Find where the given text appears and provide that cell's center as [x, y] coordinate. 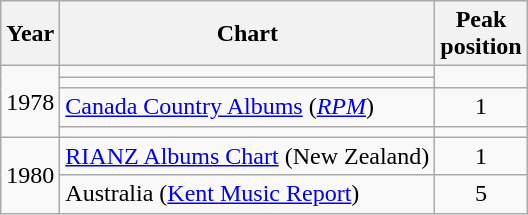
Chart [248, 34]
Peakposition [481, 34]
RIANZ Albums Chart (New Zealand) [248, 156]
5 [481, 194]
Canada Country Albums (RPM) [248, 107]
1980 [30, 175]
Australia (Kent Music Report) [248, 194]
1978 [30, 102]
Year [30, 34]
